Find where the given text appears and provide that cell's center as [x, y] coordinate. 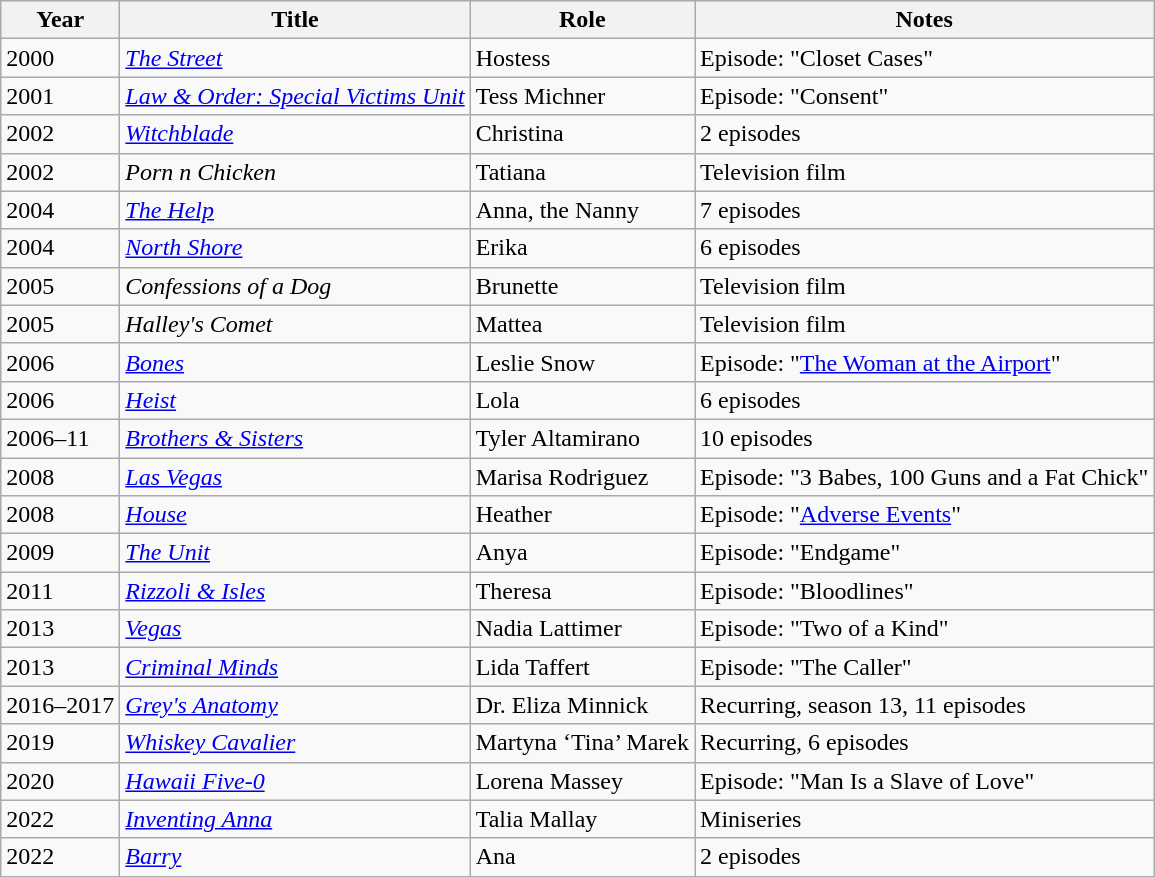
Brothers & Sisters [295, 438]
7 episodes [924, 210]
Episode: "Man Is a Slave of Love" [924, 781]
Episode: "Closet Cases" [924, 58]
Halley's Comet [295, 324]
Tatiana [582, 172]
Heather [582, 515]
Heist [295, 400]
Brunette [582, 286]
Recurring, 6 episodes [924, 743]
Episode: "Adverse Events" [924, 515]
Criminal Minds [295, 667]
Episode: "The Caller" [924, 667]
Rizzoli & Isles [295, 591]
Mattea [582, 324]
Hawaii Five-0 [295, 781]
Role [582, 20]
Christina [582, 134]
Miniseries [924, 819]
2020 [60, 781]
Bones [295, 362]
Talia Mallay [582, 819]
The Unit [295, 553]
Witchblade [295, 134]
Recurring, season 13, 11 episodes [924, 705]
Confessions of a Dog [295, 286]
Leslie Snow [582, 362]
Nadia Lattimer [582, 629]
2019 [60, 743]
Vegas [295, 629]
Tess Michner [582, 96]
Anna, the Nanny [582, 210]
2016–2017 [60, 705]
Theresa [582, 591]
Porn n Chicken [295, 172]
Notes [924, 20]
Year [60, 20]
2006–11 [60, 438]
Episode: "Bloodlines" [924, 591]
Grey's Anatomy [295, 705]
Lida Taffert [582, 667]
Barry [295, 857]
Hostess [582, 58]
The Help [295, 210]
Title [295, 20]
Whiskey Cavalier [295, 743]
Dr. Eliza Minnick [582, 705]
Inventing Anna [295, 819]
Ana [582, 857]
Episode: "The Woman at the Airport" [924, 362]
North Shore [295, 248]
2000 [60, 58]
Marisa Rodriguez [582, 477]
Martyna ‘Tina’ Marek [582, 743]
Lorena Massey [582, 781]
2011 [60, 591]
Episode: "Two of a Kind" [924, 629]
Episode: "3 Babes, 100 Guns and a Fat Chick" [924, 477]
The Street [295, 58]
Tyler Altamirano [582, 438]
10 episodes [924, 438]
Erika [582, 248]
House [295, 515]
Lola [582, 400]
2001 [60, 96]
Episode: "Endgame" [924, 553]
2009 [60, 553]
Episode: "Consent" [924, 96]
Las Vegas [295, 477]
Anya [582, 553]
Law & Order: Special Victims Unit [295, 96]
